Detect which cell encompasses the target text, then output its [x, y] center coordinate. 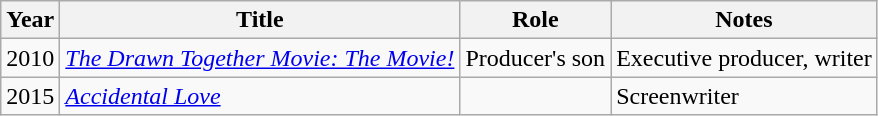
2015 [30, 96]
The Drawn Together Movie: The Movie! [260, 58]
Year [30, 20]
Accidental Love [260, 96]
Notes [744, 20]
2010 [30, 58]
Producer's son [536, 58]
Screenwriter [744, 96]
Executive producer, writer [744, 58]
Role [536, 20]
Title [260, 20]
